Provide the (x, y) coordinate of the cell's center where the given text is located.  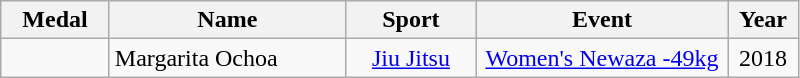
Margarita Ochoa (227, 58)
Women's Newaza -49kg (602, 58)
Year (764, 20)
Name (227, 20)
Event (602, 20)
Sport (410, 20)
2018 (764, 58)
Jiu Jitsu (410, 58)
Medal (56, 20)
